Pinpoint the cell where the given text exists, returning its (X, Y) midpoint coordinate. 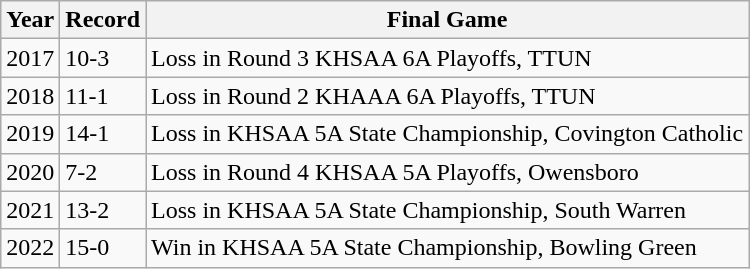
Loss in KHSAA 5A State Championship, South Warren (448, 210)
2019 (30, 134)
Record (103, 20)
13-2 (103, 210)
Final Game (448, 20)
Win in KHSAA 5A State Championship, Bowling Green (448, 248)
2020 (30, 172)
2022 (30, 248)
2017 (30, 58)
14-1 (103, 134)
Loss in Round 2 KHAAA 6A Playoffs, TTUN (448, 96)
Loss in Round 3 KHSAA 6A Playoffs, TTUN (448, 58)
Loss in Round 4 KHSAA 5A Playoffs, Owensboro (448, 172)
Loss in KHSAA 5A State Championship, Covington Catholic (448, 134)
15-0 (103, 248)
11-1 (103, 96)
10-3 (103, 58)
2018 (30, 96)
7-2 (103, 172)
2021 (30, 210)
Year (30, 20)
